For the text-containing cell, return its midpoint in (X, Y) coordinate format. 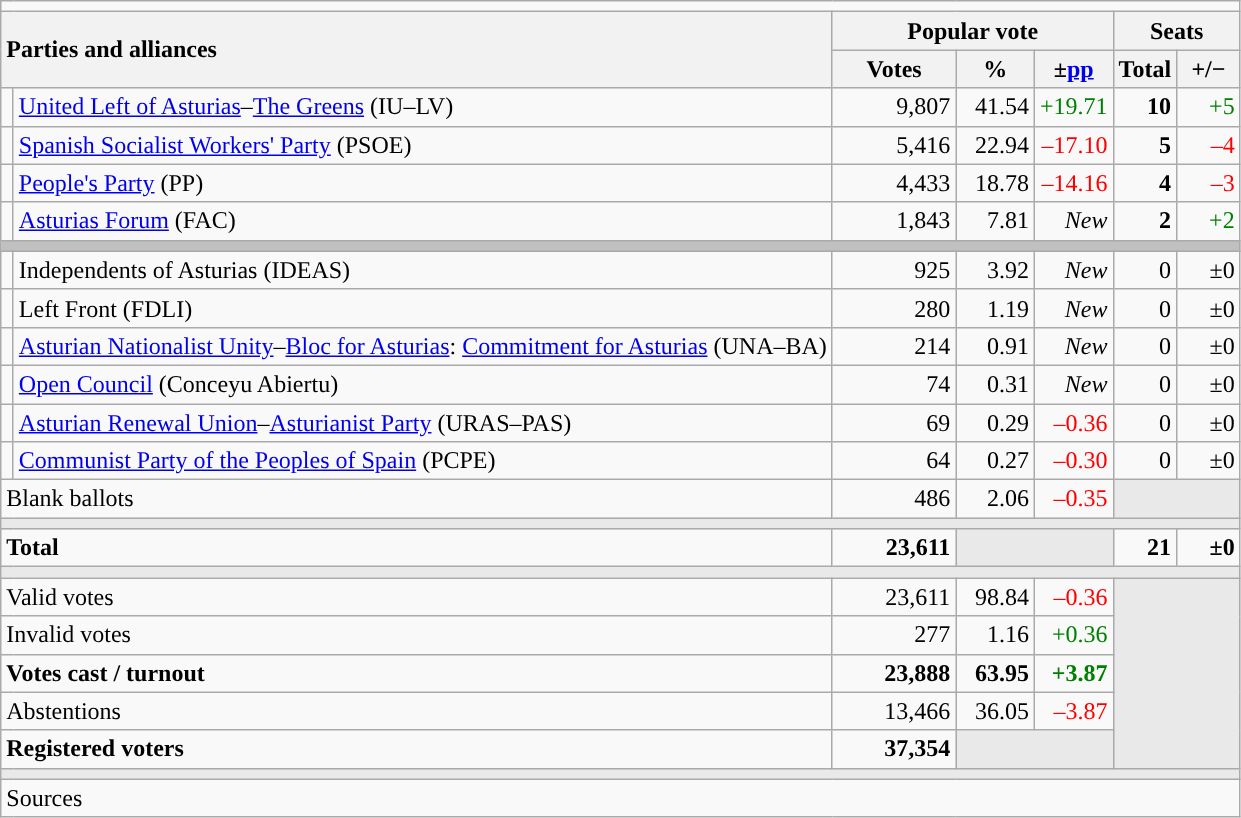
4 (1145, 183)
280 (894, 308)
–14.16 (1074, 183)
3.92 (996, 270)
2 (1145, 221)
0.27 (996, 461)
22.94 (996, 145)
4,433 (894, 183)
United Left of Asturias–The Greens (IU–LV) (422, 107)
Left Front (FDLI) (422, 308)
486 (894, 499)
21 (1145, 548)
98.84 (996, 597)
+0.36 (1074, 635)
–0.35 (1074, 499)
23,888 (894, 673)
69 (894, 423)
13,466 (894, 711)
74 (894, 384)
Seats (1176, 31)
0.91 (996, 346)
Votes cast / turnout (417, 673)
9,807 (894, 107)
+3.87 (1074, 673)
Sources (620, 798)
–3 (1209, 183)
36.05 (996, 711)
1.19 (996, 308)
5 (1145, 145)
10 (1145, 107)
Votes (894, 69)
63.95 (996, 673)
41.54 (996, 107)
Open Council (Conceyu Abiertu) (422, 384)
0.29 (996, 423)
+5 (1209, 107)
Independents of Asturias (IDEAS) (422, 270)
+19.71 (1074, 107)
–3.87 (1074, 711)
18.78 (996, 183)
1,843 (894, 221)
925 (894, 270)
64 (894, 461)
Asturian Nationalist Unity–Bloc for Asturias: Commitment for Asturias (UNA–BA) (422, 346)
People's Party (PP) (422, 183)
0.31 (996, 384)
Spanish Socialist Workers' Party (PSOE) (422, 145)
–17.10 (1074, 145)
% (996, 69)
Asturian Renewal Union–Asturianist Party (URAS–PAS) (422, 423)
Parties and alliances (417, 50)
Registered voters (417, 749)
214 (894, 346)
±pp (1074, 69)
2.06 (996, 499)
1.16 (996, 635)
Invalid votes (417, 635)
–4 (1209, 145)
+2 (1209, 221)
37,354 (894, 749)
Communist Party of the Peoples of Spain (PCPE) (422, 461)
277 (894, 635)
7.81 (996, 221)
+/− (1209, 69)
Abstentions (417, 711)
Asturias Forum (FAC) (422, 221)
–0.30 (1074, 461)
Blank ballots (417, 499)
Popular vote (972, 31)
Valid votes (417, 597)
5,416 (894, 145)
